Extract the (x, y) coordinate from the center of the cell holding the provided text.  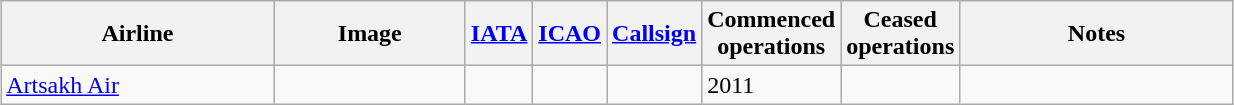
Artsakh Air (138, 85)
Callsign (654, 34)
Notes (1097, 34)
Image (370, 34)
Airline (138, 34)
2011 (772, 85)
IATA (499, 34)
Commencedoperations (772, 34)
Ceasedoperations (900, 34)
ICAO (570, 34)
